Find where the given text appears and provide that cell's center as (x, y) coordinate. 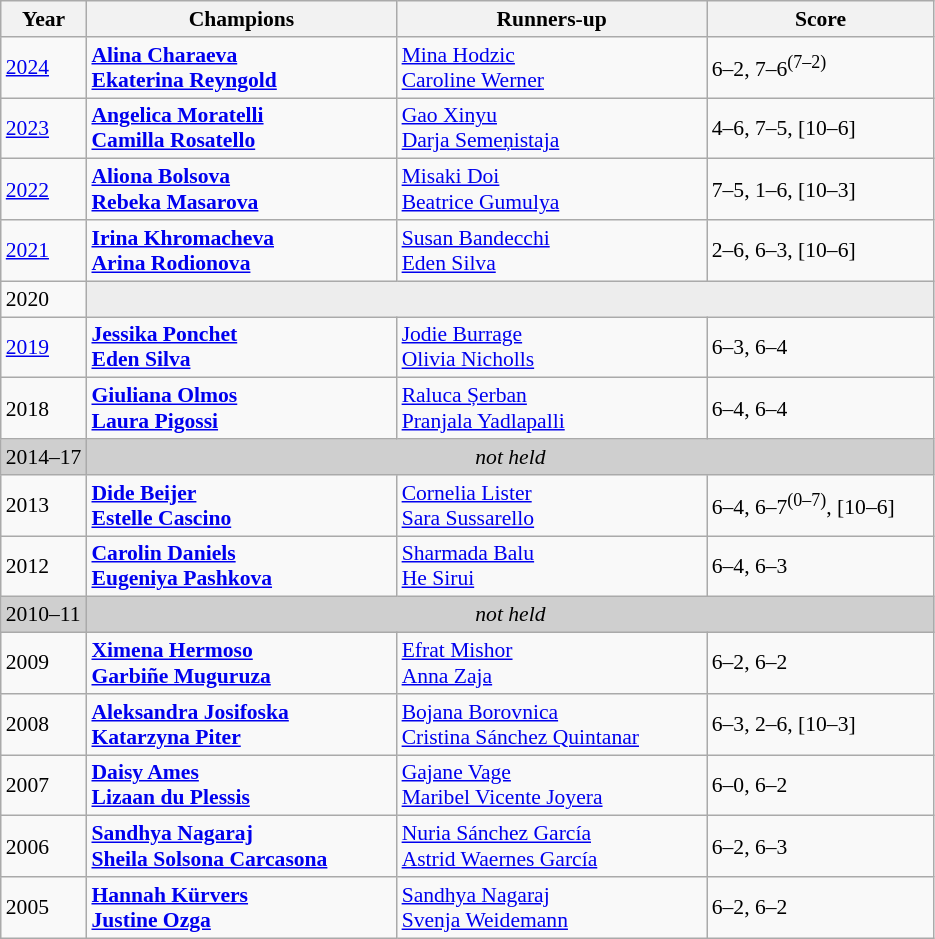
2023 (44, 128)
Irina Khromacheva Arina Rodionova (241, 250)
Cornelia Lister Sara Sussarello (552, 506)
Gajane Vage Maribel Vicente Joyera (552, 786)
6–4, 6–4 (821, 408)
Angelica Moratelli Camilla Rosatello (241, 128)
Dide Beijer Estelle Cascino (241, 506)
Nuria Sánchez García Astrid Waernes García (552, 846)
Daisy Ames Lizaan du Plessis (241, 786)
7–5, 1–6, [10–3] (821, 190)
Runners-up (552, 19)
Giuliana Olmos Laura Pigossi (241, 408)
Sandhya Nagaraj Sheila Solsona Carcasona (241, 846)
Gao Xinyu Darja Semeņistaja (552, 128)
Ximena Hermoso Garbiñe Muguruza (241, 664)
Champions (241, 19)
2009 (44, 664)
Sharmada Balu He Sirui (552, 566)
2022 (44, 190)
2019 (44, 348)
2–6, 6–3, [10–6] (821, 250)
2005 (44, 908)
2007 (44, 786)
6–4, 6–7(0–7), [10–6] (821, 506)
2014–17 (44, 457)
Misaki Doi Beatrice Gumulya (552, 190)
2010–11 (44, 615)
2008 (44, 724)
Bojana Borovnica Cristina Sánchez Quintanar (552, 724)
2024 (44, 68)
Mina Hodzic Caroline Werner (552, 68)
Year (44, 19)
2020 (44, 299)
6–4, 6–3 (821, 566)
Aleksandra Josifoska Katarzyna Piter (241, 724)
2018 (44, 408)
6–2, 7–6(7–2) (821, 68)
Aliona Bolsova Rebeka Masarova (241, 190)
Jessika Ponchet Eden Silva (241, 348)
2012 (44, 566)
Sandhya Nagaraj Svenja Weidemann (552, 908)
6–0, 6–2 (821, 786)
Score (821, 19)
4–6, 7–5, [10–6] (821, 128)
Jodie Burrage Olivia Nicholls (552, 348)
2021 (44, 250)
6–3, 2–6, [10–3] (821, 724)
Susan Bandecchi Eden Silva (552, 250)
Carolin Daniels Eugeniya Pashkova (241, 566)
6–2, 6–3 (821, 846)
Efrat Mishor Anna Zaja (552, 664)
Raluca Șerban Pranjala Yadlapalli (552, 408)
6–3, 6–4 (821, 348)
Alina Charaeva Ekaterina Reyngold (241, 68)
2006 (44, 846)
Hannah Kürvers Justine Ozga (241, 908)
2013 (44, 506)
